Return (x, y) of the center of cell containing provided text 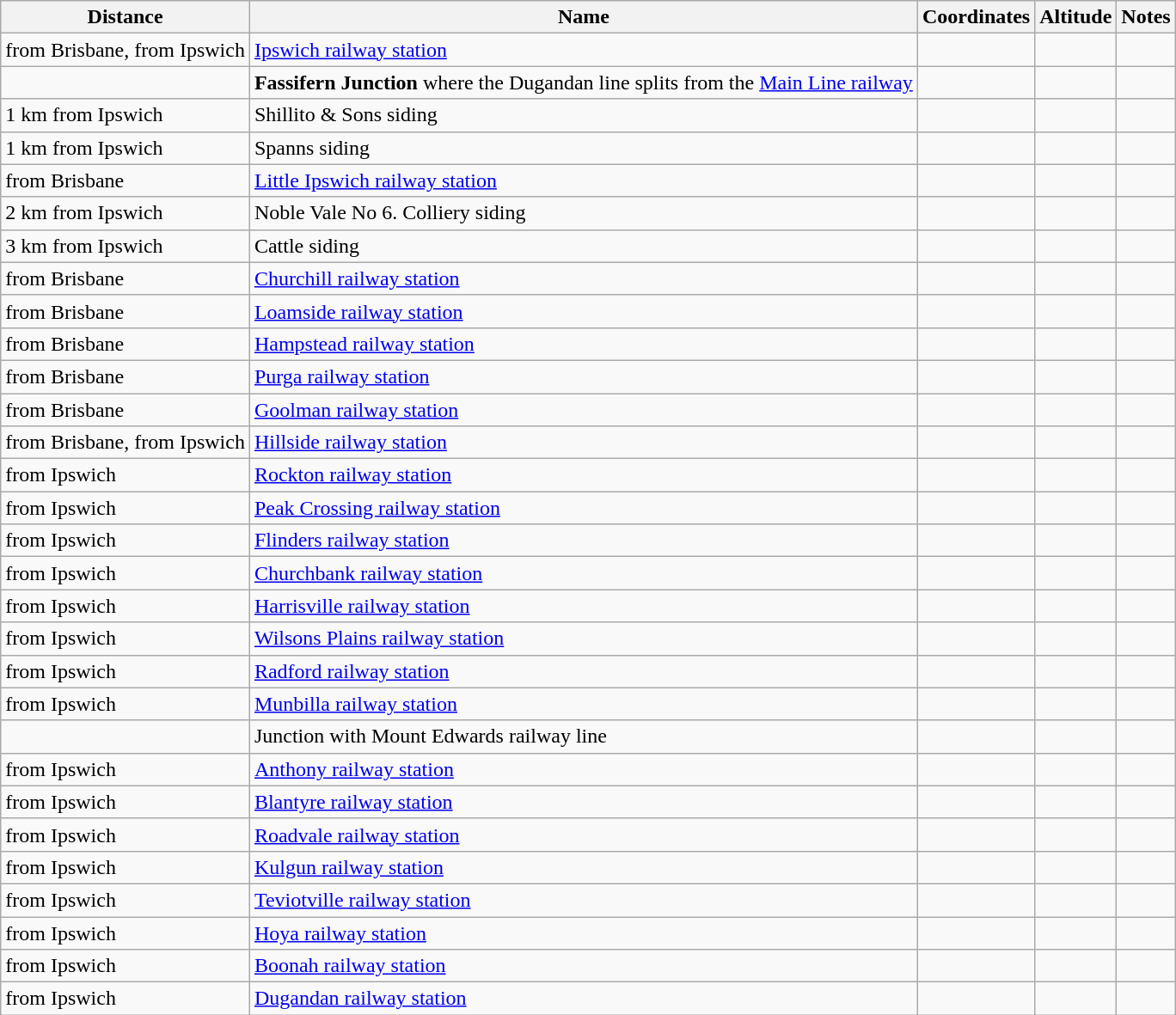
Blantyre railway station (583, 802)
Radford railway station (583, 671)
3 km from Ipswich (126, 246)
Dugandan railway station (583, 999)
Anthony railway station (583, 769)
Rockton railway station (583, 475)
Wilsons Plains railway station (583, 639)
Hoya railway station (583, 932)
Name (583, 17)
Ipswich railway station (583, 50)
Altitude (1076, 17)
Spanns siding (583, 148)
Loamside railway station (583, 311)
Goolman railway station (583, 410)
Little Ipswich railway station (583, 180)
Coordinates (976, 17)
Purga railway station (583, 376)
Harrisville railway station (583, 606)
Hillside railway station (583, 443)
Distance (126, 17)
Teviotville railway station (583, 900)
Noble Vale No 6. Colliery siding (583, 213)
Peak Crossing railway station (583, 508)
Shillito & Sons siding (583, 115)
Cattle siding (583, 246)
Churchill railway station (583, 278)
Hampstead railway station (583, 344)
Roadvale railway station (583, 835)
Boonah railway station (583, 966)
Fassifern Junction where the Dugandan line splits from the Main Line railway (583, 83)
Notes (1146, 17)
Churchbank railway station (583, 573)
Junction with Mount Edwards railway line (583, 737)
Munbilla railway station (583, 704)
Flinders railway station (583, 541)
Kulgun railway station (583, 867)
2 km from Ipswich (126, 213)
